Capture the cell that displays the provided text and extract its [X, Y] central coordinate. 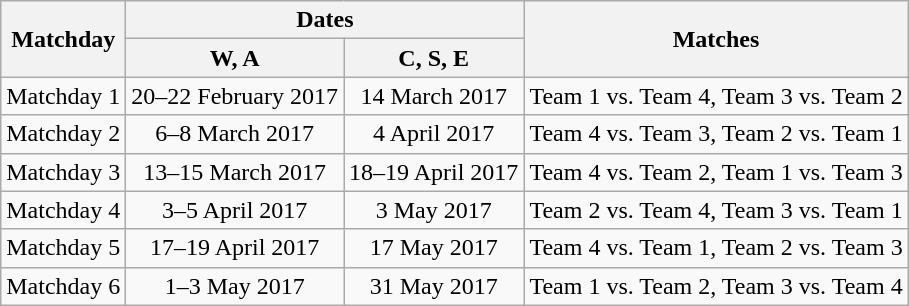
Matches [716, 39]
Matchday 1 [64, 96]
Team 4 vs. Team 2, Team 1 vs. Team 3 [716, 172]
14 March 2017 [434, 96]
31 May 2017 [434, 286]
Team 2 vs. Team 4, Team 3 vs. Team 1 [716, 210]
3 May 2017 [434, 210]
Team 4 vs. Team 1, Team 2 vs. Team 3 [716, 248]
Team 1 vs. Team 4, Team 3 vs. Team 2 [716, 96]
Dates [325, 20]
Matchday 6 [64, 286]
17–19 April 2017 [235, 248]
3–5 April 2017 [235, 210]
Matchday 3 [64, 172]
Team 4 vs. Team 3, Team 2 vs. Team 1 [716, 134]
18–19 April 2017 [434, 172]
W, A [235, 58]
Matchday 2 [64, 134]
Team 1 vs. Team 2, Team 3 vs. Team 4 [716, 286]
4 April 2017 [434, 134]
1–3 May 2017 [235, 286]
17 May 2017 [434, 248]
6–8 March 2017 [235, 134]
20–22 February 2017 [235, 96]
C, S, E [434, 58]
13–15 March 2017 [235, 172]
Matchday [64, 39]
Matchday 4 [64, 210]
Matchday 5 [64, 248]
